Extract the [X, Y] coordinate from the center of the cell holding the provided text.  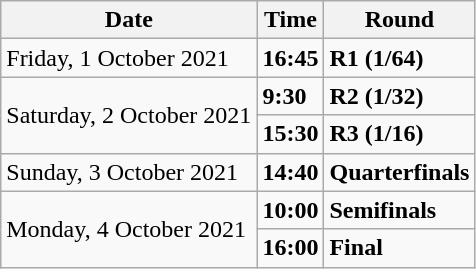
15:30 [290, 134]
16:45 [290, 58]
R2 (1/32) [400, 96]
14:40 [290, 172]
Friday, 1 October 2021 [129, 58]
R3 (1/16) [400, 134]
Final [400, 248]
Saturday, 2 October 2021 [129, 115]
Sunday, 3 October 2021 [129, 172]
Semifinals [400, 210]
16:00 [290, 248]
9:30 [290, 96]
10:00 [290, 210]
Time [290, 20]
Monday, 4 October 2021 [129, 229]
R1 (1/64) [400, 58]
Round [400, 20]
Quarterfinals [400, 172]
Date [129, 20]
